Locate the cell with the specified text and output its (X, Y) center coordinate. 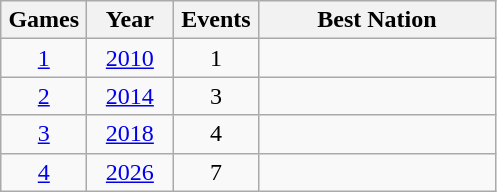
2 (44, 96)
Games (44, 20)
Best Nation (377, 20)
7 (216, 172)
2026 (130, 172)
2010 (130, 58)
2014 (130, 96)
Events (216, 20)
Year (130, 20)
2018 (130, 134)
